Search for the cell housing the specified text and yield its [X, Y] center coordinate. 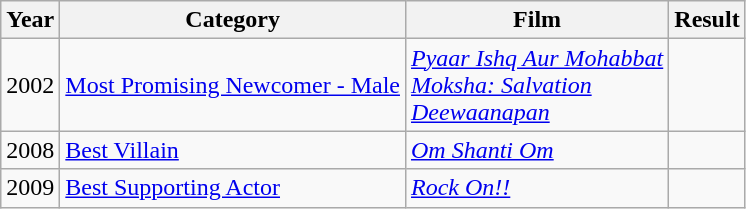
2009 [30, 188]
2002 [30, 85]
Pyaar Ishq Aur MohabbatMoksha: SalvationDeewaanapan [536, 85]
Film [536, 20]
2008 [30, 150]
Year [30, 20]
Best Villain [233, 150]
Om Shanti Om [536, 150]
Rock On!! [536, 188]
Result [707, 20]
Most Promising Newcomer - Male [233, 85]
Category [233, 20]
Best Supporting Actor [233, 188]
